Extract the (X, Y) coordinate from the center of the cell holding the provided text.  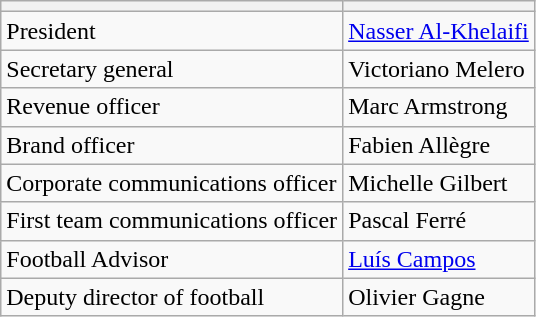
Fabien Allègre (439, 145)
Marc Armstrong (439, 107)
Corporate communications officer (172, 183)
Pascal Ferré (439, 221)
President (172, 31)
First team communications officer (172, 221)
Brand officer (172, 145)
Victoriano Melero (439, 69)
Football Advisor (172, 259)
Nasser Al-Khelaifi (439, 31)
Olivier Gagne (439, 297)
Deputy director of football (172, 297)
Revenue officer (172, 107)
Michelle Gilbert (439, 183)
Secretary general (172, 69)
Luís Campos (439, 259)
